Identify which cell holds the provided text, then report its [x, y] central coordinate. 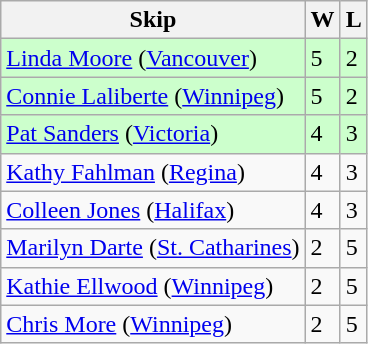
W [322, 20]
Marilyn Darte (St. Catharines) [153, 248]
Connie Laliberte (Winnipeg) [153, 96]
Kathy Fahlman (Regina) [153, 172]
Chris More (Winnipeg) [153, 324]
L [354, 20]
Kathie Ellwood (Winnipeg) [153, 286]
Pat Sanders (Victoria) [153, 134]
Linda Moore (Vancouver) [153, 58]
Colleen Jones (Halifax) [153, 210]
Skip [153, 20]
